Return the [x, y] coordinate for the center point of the cell that contains the specified text.  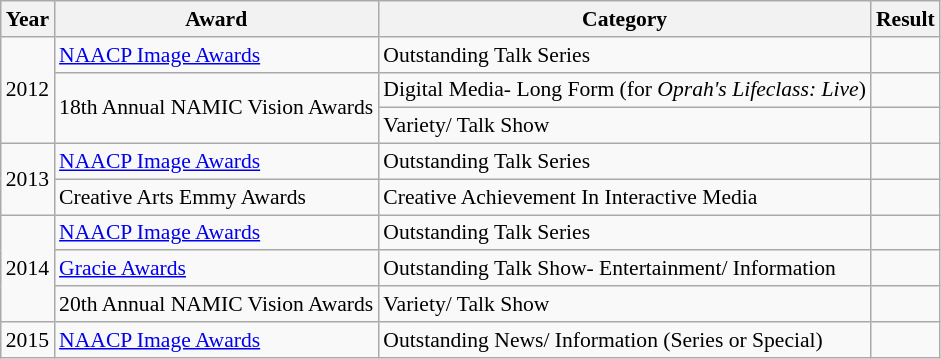
18th Annual NAMIC Vision Awards [216, 108]
Outstanding Talk Show- Entertainment/ Information [624, 269]
2015 [28, 340]
Outstanding News/ Information (Series or Special) [624, 340]
Digital Media- Long Form (for Oprah's Lifeclass: Live) [624, 90]
Category [624, 19]
Creative Arts Emmy Awards [216, 197]
20th Annual NAMIC Vision Awards [216, 304]
Year [28, 19]
Award [216, 19]
2014 [28, 268]
Gracie Awards [216, 269]
Result [906, 19]
2013 [28, 180]
Creative Achievement In Interactive Media [624, 197]
2012 [28, 90]
